Search for the cell housing the specified text and yield its [x, y] center coordinate. 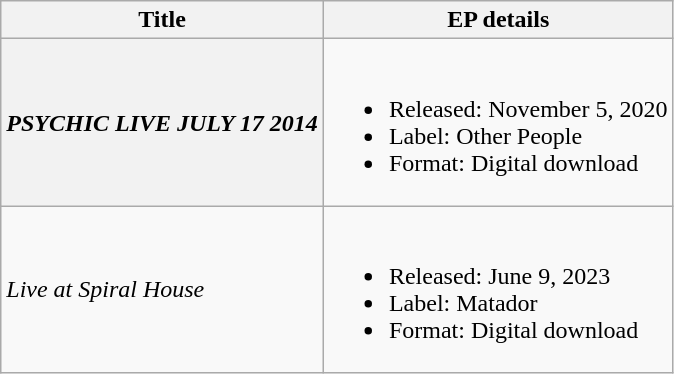
Title [162, 20]
Live at Spiral House [162, 290]
EP details [498, 20]
PSYCHIC LIVE JULY 17 2014 [162, 122]
Released: November 5, 2020Label: Other PeopleFormat: Digital download [498, 122]
Released: June 9, 2023Label: MatadorFormat: Digital download [498, 290]
